Locate the cell with the specified text and output its (x, y) center coordinate. 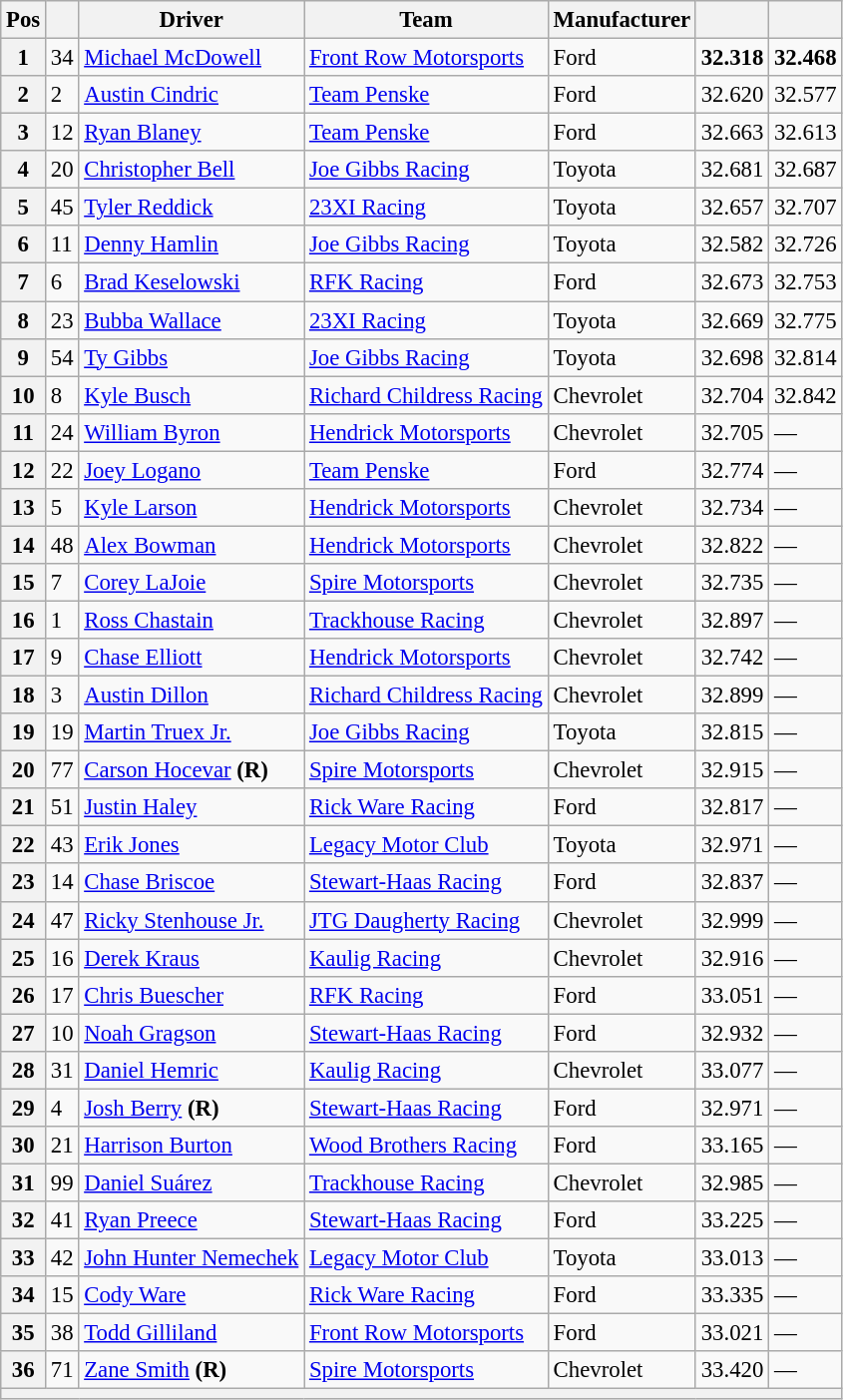
Josh Berry (R) (192, 1108)
47 (62, 920)
38 (62, 1333)
30 (24, 1146)
Todd Gilliland (192, 1333)
Carson Hocevar (R) (192, 770)
Zane Smith (R) (192, 1370)
Kyle Busch (192, 395)
Martin Truex Jr. (192, 732)
32.663 (732, 133)
32.673 (732, 282)
28 (24, 1071)
32.707 (806, 208)
32.897 (732, 620)
Ty Gibbs (192, 357)
32.734 (732, 508)
Pos (24, 20)
32.620 (732, 95)
32.468 (806, 58)
Christopher Bell (192, 170)
Chase Briscoe (192, 883)
32.698 (732, 357)
32.735 (732, 583)
32.815 (732, 732)
77 (62, 770)
Erik Jones (192, 845)
35 (24, 1333)
32.985 (732, 1182)
Justin Haley (192, 807)
Chase Elliott (192, 658)
Chris Buescher (192, 995)
32.814 (806, 357)
Denny Hamlin (192, 244)
32.657 (732, 208)
Daniel Hemric (192, 1071)
Kyle Larson (192, 508)
Cody Ware (192, 1295)
54 (62, 357)
32.775 (806, 320)
32.932 (732, 1033)
Harrison Burton (192, 1146)
32.742 (732, 658)
Manufacturer (622, 20)
32.318 (732, 58)
32.753 (806, 282)
Ryan Preece (192, 1220)
33.013 (732, 1258)
Team (427, 20)
33 (24, 1258)
Wood Brothers Racing (427, 1146)
33.225 (732, 1220)
Ricky Stenhouse Jr. (192, 920)
Austin Dillon (192, 696)
32.774 (732, 470)
Corey LaJoie (192, 583)
32.916 (732, 958)
32.613 (806, 133)
JTG Daugherty Racing (427, 920)
33.077 (732, 1071)
25 (24, 958)
Noah Gragson (192, 1033)
51 (62, 807)
32.705 (732, 432)
41 (62, 1220)
45 (62, 208)
32.681 (732, 170)
26 (24, 995)
32 (24, 1220)
27 (24, 1033)
Derek Kraus (192, 958)
Bubba Wallace (192, 320)
Joey Logano (192, 470)
William Byron (192, 432)
Daniel Suárez (192, 1182)
18 (24, 696)
Austin Cindric (192, 95)
Tyler Reddick (192, 208)
33.051 (732, 995)
32.726 (806, 244)
32.999 (732, 920)
43 (62, 845)
32.817 (732, 807)
Michael McDowell (192, 58)
36 (24, 1370)
33.420 (732, 1370)
32.842 (806, 395)
32.577 (806, 95)
33.165 (732, 1146)
33.335 (732, 1295)
42 (62, 1258)
32.704 (732, 395)
32.837 (732, 883)
48 (62, 545)
Brad Keselowski (192, 282)
29 (24, 1108)
33.021 (732, 1333)
John Hunter Nemechek (192, 1258)
32.822 (732, 545)
32.915 (732, 770)
71 (62, 1370)
99 (62, 1182)
13 (24, 508)
32.687 (806, 170)
Ross Chastain (192, 620)
Driver (192, 20)
32.669 (732, 320)
32.582 (732, 244)
Alex Bowman (192, 545)
Ryan Blaney (192, 133)
32.899 (732, 696)
